Search for the cell housing the specified text and yield its (x, y) center coordinate. 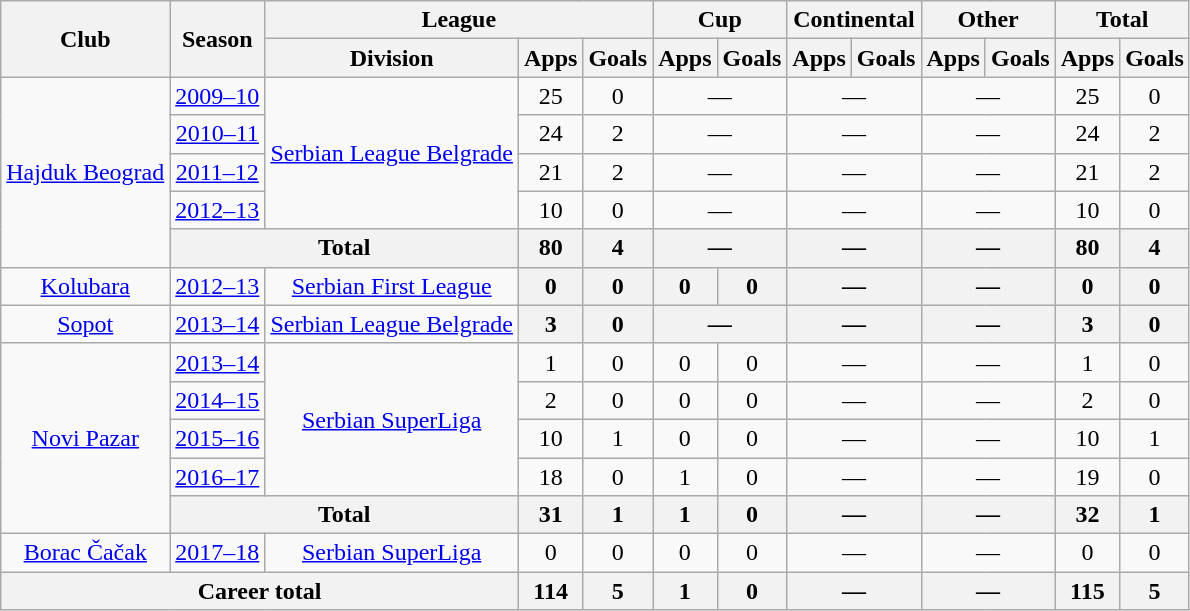
Novi Pazar (86, 438)
League (459, 20)
114 (550, 591)
Continental (854, 20)
Sopot (86, 324)
Season (218, 39)
2016–17 (218, 477)
2014–15 (218, 400)
115 (1087, 591)
2009–10 (218, 96)
Serbian First League (392, 286)
2011–12 (218, 172)
18 (550, 477)
2015–16 (218, 438)
Other (988, 20)
2017–18 (218, 553)
Borac Čačak (86, 553)
Cup (720, 20)
Kolubara (86, 286)
Division (392, 58)
32 (1087, 515)
19 (1087, 477)
Career total (260, 591)
Club (86, 39)
31 (550, 515)
Hajduk Beograd (86, 172)
2010–11 (218, 134)
